Determine the (x, y) coordinate at the center of the cell enclosing the given text.  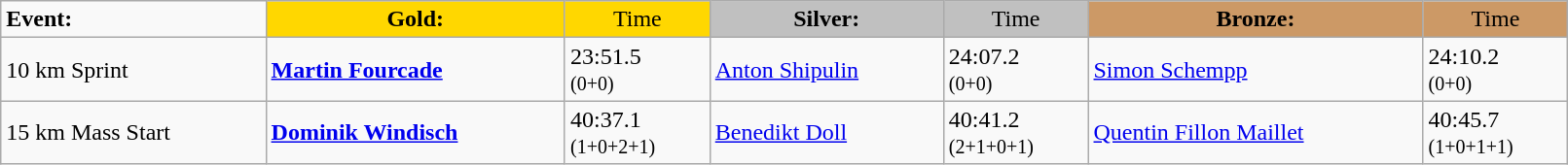
24:10.2(0+0) (1495, 70)
Dominik Windisch (415, 132)
40:37.1(1+0+2+1) (637, 132)
Simon Schempp (1256, 70)
10 km Sprint (133, 70)
Bronze: (1256, 19)
Gold: (415, 19)
Event: (133, 19)
Benedikt Doll (826, 132)
40:45.7 (1+0+1+1) (1495, 132)
Quentin Fillon Maillet (1256, 132)
15 km Mass Start (133, 132)
Silver: (826, 19)
24:07.2(0+0) (1016, 70)
Martin Fourcade (415, 70)
40:41.2 (2+1+0+1) (1016, 132)
Anton Shipulin (826, 70)
23:51.5(0+0) (637, 70)
